Locate the cell with the specified text and output its [x, y] center coordinate. 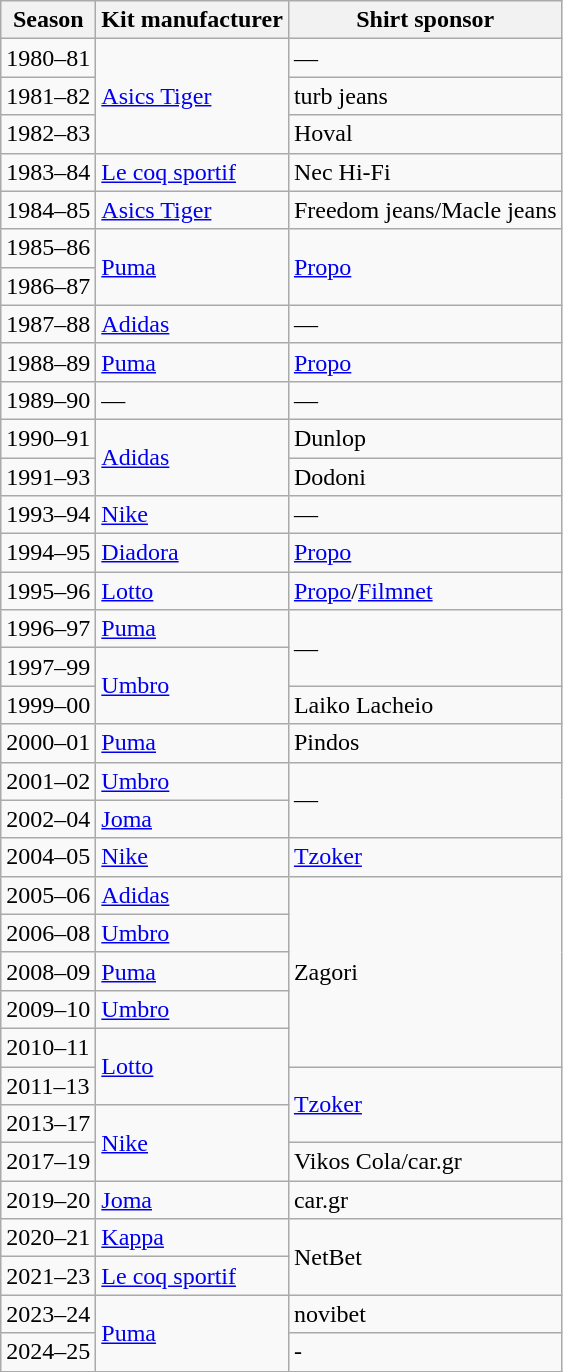
1995–96 [48, 591]
Vikos Cola/car.gr [425, 1162]
2011–13 [48, 1085]
1983–84 [48, 172]
1989–90 [48, 400]
2023–24 [48, 1314]
1982–83 [48, 134]
2021–23 [48, 1276]
2024–25 [48, 1352]
1987–88 [48, 324]
1988–89 [48, 362]
Season [48, 20]
1986–87 [48, 286]
NetBet [425, 1257]
1990–91 [48, 438]
2000–01 [48, 743]
2010–11 [48, 1047]
Hoval [425, 134]
2002–04 [48, 819]
2008–09 [48, 971]
Dunlop [425, 438]
2009–10 [48, 1009]
Kit manufacturer [192, 20]
2013–17 [48, 1124]
Pindos [425, 743]
2001–02 [48, 781]
car.gr [425, 1200]
Zagori [425, 971]
Diadora [192, 553]
2019–20 [48, 1200]
1994–95 [48, 553]
Nec Hi-Fi [425, 172]
Shirt sponsor [425, 20]
2020–21 [48, 1238]
2017–19 [48, 1162]
Freedom jeans/Macle jeans [425, 210]
1996–97 [48, 629]
1985–86 [48, 248]
1997–99 [48, 667]
1981–82 [48, 96]
Kappa [192, 1238]
1991–93 [48, 477]
novibet [425, 1314]
1980–81 [48, 58]
2005–06 [48, 895]
- [425, 1352]
2006–08 [48, 933]
Laiko Lacheio [425, 705]
turb jeans [425, 96]
1984–85 [48, 210]
1993–94 [48, 515]
1999–00 [48, 705]
Propo/Filmnet [425, 591]
Dodoni [425, 477]
2004–05 [48, 857]
